Identify which cell holds the provided text, then report its [X, Y] central coordinate. 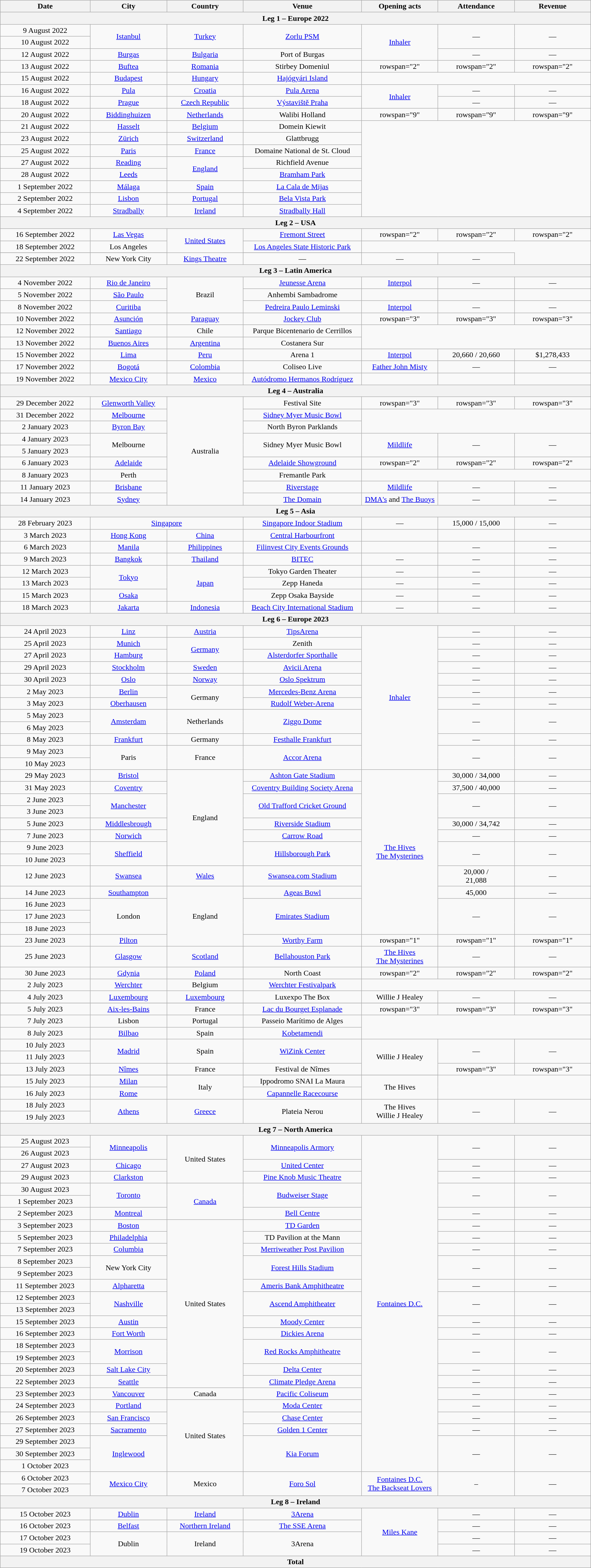
Las Vegas [128, 235]
Osaka [128, 595]
Bela Vista Park [302, 199]
Leeds [128, 175]
China [205, 535]
Avicii Arena [302, 667]
5 July 2023 [45, 1009]
26 August 2023 [45, 1153]
12 March 2023 [45, 571]
Carrow Road [302, 836]
15,000 / 15,000 [476, 523]
10 May 2023 [45, 764]
Swansea [128, 876]
15 March 2023 [45, 595]
2 January 2023 [45, 427]
Ziggo Dome [302, 721]
20,660 / 20,660 [476, 355]
Tokyo [128, 577]
7 July 2023 [45, 1021]
São Paulo [128, 295]
Leg 5 – Asia [295, 511]
19 July 2023 [45, 1117]
45,000 [476, 892]
Bramham Park [302, 175]
Glasgow [128, 957]
Attendance [476, 6]
Worthy Farm [302, 940]
2 September 2022 [45, 199]
Plateia Nerou [302, 1111]
18 March 2023 [45, 607]
Zürich [128, 138]
Aix-les-Bains [128, 1009]
24 September 2023 [45, 1406]
Santiago [128, 331]
Croatia [205, 90]
Moda Center [302, 1406]
DMA's and The Buoys [400, 499]
Jockey Club [302, 319]
4 January 2023 [45, 439]
Leg 7 – North America [295, 1129]
Milan [128, 1081]
Indonesia [205, 607]
Chicago [128, 1165]
1 September 2022 [45, 187]
Stradbally Hall [302, 211]
8 September 2023 [45, 1261]
Merriweather Post Pavilion [302, 1249]
23 September 2023 [45, 1394]
Budweiser Stage [302, 1195]
Chile [205, 331]
Austin [128, 1322]
15 November 2022 [45, 355]
Bellahouston Park [302, 957]
Pacific Coliseum [302, 1394]
San Francisco [128, 1418]
10 August 2022 [45, 42]
Filinvest City Events Grounds [302, 547]
Opening acts [400, 6]
Budapest [128, 78]
12 November 2022 [45, 331]
1 October 2023 [45, 1466]
Kings Theatre [205, 259]
30 September 2023 [45, 1454]
Pula [128, 90]
Salt Lake City [128, 1370]
Buftea [128, 66]
8 July 2023 [45, 1033]
Hasselt [128, 126]
Fontaines D.C.The Backseat Lovers [400, 1484]
13 September 2023 [45, 1309]
BITEC [302, 559]
14 January 2023 [45, 499]
Luxexpo The Box [302, 997]
26 September 2023 [45, 1418]
16 July 2023 [45, 1093]
8 May 2023 [45, 740]
Old Trafford Cricket Ground [302, 806]
Passeio Marítimo de Alges [302, 1021]
Mercedes-Benz Arena [302, 691]
Domein Kiewit [302, 126]
Brazil [205, 295]
Leg 3 – Latin America [295, 271]
Morrison [128, 1352]
Delta Center [302, 1370]
Nashville [128, 1303]
Turkey [205, 36]
Chase Center [302, 1418]
Alpharetta [128, 1285]
Hong Kong [128, 535]
Zepp Haneda [302, 583]
11 September 2023 [45, 1285]
Rudolf Weber-Arena [302, 703]
31 May 2023 [45, 788]
Riverside Stadium [302, 824]
17 October 2023 [45, 1538]
Montreal [128, 1213]
Sheffield [128, 854]
Beach City International Stadium [302, 607]
Vancouver [128, 1394]
Rome [128, 1093]
30 August 2023 [45, 1189]
18 September 2022 [45, 247]
North Byron Parklands [302, 427]
Colombia [205, 367]
9 March 2023 [45, 559]
Philippines [205, 547]
2 May 2023 [45, 691]
Northern Ireland [205, 1526]
Werchter [128, 985]
Byron Bay [128, 427]
19 November 2022 [45, 379]
Werchter Festivalpark [302, 985]
Japan [205, 583]
Capannelle Racecourse [302, 1093]
30 April 2023 [45, 679]
Scotland [205, 957]
Australia [205, 451]
Father John Misty [400, 367]
3 June 2023 [45, 812]
Parque Bicentenario de Cerrillos [302, 331]
Central Harbourfront [302, 535]
9 May 2023 [45, 752]
The HivesWillie J Healey [400, 1111]
Accor Arena [302, 758]
Výstaviště Praha [302, 102]
Ippodromo SNAI La Maura [302, 1081]
The SSE Arena [302, 1526]
Curitiba [128, 307]
Bilbao [128, 1033]
Zepp Osaka Bayside [302, 595]
24 April 2023 [45, 631]
Zorlu PSM [302, 36]
29 May 2023 [45, 776]
Peru [205, 355]
Asunción [128, 319]
16 June 2023 [45, 904]
Bristol [128, 776]
Oslo [128, 679]
Autódromo Hermanos Rodríguez [302, 379]
2 September 2023 [45, 1213]
Austria [205, 631]
5 May 2023 [45, 715]
12 September 2023 [45, 1297]
Portland [128, 1406]
5 September 2023 [45, 1237]
19 September 2023 [45, 1358]
Sydney [128, 499]
Leg 8 – Ireland [295, 1502]
Arena 1 [302, 355]
Greece [205, 1111]
5 June 2023 [45, 824]
15 October 2023 [45, 1514]
27 September 2023 [45, 1430]
Walibi Holland [302, 114]
19 October 2023 [45, 1550]
4 November 2022 [45, 283]
Singapore Indoor Stadium [302, 523]
Burgas [128, 54]
Argentina [205, 343]
Singapore [167, 523]
Glenworth Valley [128, 403]
28 February 2023 [45, 523]
Ashton Gate Stadium [302, 776]
Munich [128, 643]
Seattle [128, 1382]
Domaine National de St. Cloud [302, 151]
Hamburg [128, 655]
The Hives [400, 1087]
Linz [128, 631]
Fremont Street [302, 235]
Pula Arena [302, 90]
Stockholm [128, 667]
15 August 2022 [45, 78]
18 July 2023 [45, 1105]
Oberhausen [128, 703]
Sweden [205, 667]
Jakarta [128, 607]
Moody Center [302, 1322]
Richfield Avenue [302, 163]
Rio de Janeiro [128, 283]
9 September 2023 [45, 1273]
Switzerland [205, 138]
15 July 2023 [45, 1081]
29 December 2022 [45, 403]
20 August 2022 [45, 114]
Adelaide [128, 463]
22 September 2023 [45, 1382]
Leg 2 – USA [295, 223]
Prague [128, 102]
10 July 2023 [45, 1045]
13 August 2022 [45, 66]
Kobetamendi [302, 1033]
14 June 2023 [45, 892]
Málaga [128, 187]
5 January 2023 [45, 451]
Toronto [128, 1195]
Czech Republic [205, 102]
Coventry [128, 788]
Berlin [128, 691]
Bulgaria [205, 54]
Country [205, 6]
20 September 2023 [45, 1370]
Adelaide Showground [302, 463]
17 June 2023 [45, 916]
Sacramento [128, 1430]
6 May 2023 [45, 727]
4 September 2022 [45, 211]
25 June 2023 [45, 957]
Bogotá [128, 367]
21 August 2022 [45, 126]
Italy [205, 1087]
10 November 2022 [45, 319]
16 August 2022 [45, 90]
Ageas Bowl [302, 892]
13 November 2022 [45, 343]
Manchester [128, 806]
Bell Centre [302, 1213]
Leg 4 – Australia [295, 391]
30 June 2023 [45, 973]
Foro Sol [302, 1484]
Los Angeles [128, 247]
Red Rocks Amphitheatre [302, 1352]
Poland [205, 973]
Riverstage [302, 487]
3 May 2023 [45, 703]
28 August 2022 [45, 175]
29 August 2023 [45, 1177]
Nîmes [128, 1069]
Biddinghuizen [128, 114]
Venue [302, 6]
25 August 2022 [45, 151]
$1,278,433 [552, 355]
8 November 2022 [45, 307]
Columbia [128, 1249]
12 August 2022 [45, 54]
TD Pavilion at the Mann [302, 1237]
Brisbane [128, 487]
6 January 2023 [45, 463]
9 August 2022 [45, 30]
Fremantle Park [302, 475]
Fontaines D.C. [400, 1304]
8 January 2023 [45, 475]
7 October 2023 [45, 1490]
Lac du Bourget Esplanade [302, 1009]
Perth [128, 475]
Buenos Aires [128, 343]
29 September 2023 [45, 1442]
Tokyo Garden Theater [302, 571]
23 August 2022 [45, 138]
Inglewood [128, 1454]
Wales [205, 876]
Thailand [205, 559]
Bangkok [128, 559]
Gdynia [128, 973]
Total [295, 1562]
Hungary [205, 78]
3 March 2023 [45, 535]
31 December 2022 [45, 415]
Fort Worth [128, 1334]
Pine Knob Music Theatre [302, 1177]
29 April 2023 [45, 667]
Leg 6 – Europe 2023 [295, 619]
4 July 2023 [45, 997]
London [128, 916]
25 August 2023 [45, 1141]
Golden 1 Center [302, 1430]
Frankfurt [128, 740]
Romania [205, 66]
Forest Hills Stadium [302, 1267]
Hillsborough Park [302, 854]
Madrid [128, 1051]
6 March 2023 [45, 547]
6 October 2023 [45, 1478]
United Center [302, 1165]
Ascend Amphitheater [302, 1303]
18 August 2022 [45, 102]
13 March 2023 [45, 583]
The Domain [302, 499]
Climate Pledge Arena [302, 1382]
22 September 2022 [45, 259]
27 April 2023 [45, 655]
Costanera Sur [302, 343]
Norway [205, 679]
Date [45, 6]
Hajógyári Island [302, 78]
12 June 2023 [45, 876]
16 October 2023 [45, 1526]
Coventry Building Society Arena [302, 788]
Dickies Arena [302, 1334]
3 September 2023 [45, 1225]
Istanbul [128, 36]
27 August 2022 [45, 163]
Reading [128, 163]
2 June 2023 [45, 800]
10 June 2023 [45, 860]
30,000 / 34,742 [476, 824]
Festival Site [302, 403]
18 September 2023 [45, 1346]
Los Angeles State Historic Park [302, 247]
Southampton [128, 892]
1 September 2023 [45, 1201]
Jeunesse Arena [302, 283]
TipsArena [302, 631]
Anhembi Sambadrome [302, 295]
City [128, 6]
23 June 2023 [45, 940]
Festhalle Frankfurt [302, 740]
Alsterdorfer Sporthalle [302, 655]
Philadelphia [128, 1237]
Norwich [128, 836]
18 June 2023 [45, 928]
Swansea.com Stadium [302, 876]
2 July 2023 [45, 985]
La Cala de Mijas [302, 187]
25 April 2023 [45, 643]
Kia Forum [302, 1454]
WiZink Center [302, 1051]
30,000 / 34,000 [476, 776]
Revenue [552, 6]
Coliseo Live [302, 367]
Lima [128, 355]
Zenith [302, 643]
27 August 2023 [45, 1165]
7 June 2023 [45, 836]
Clarkston [128, 1177]
– [476, 1484]
Boston [128, 1225]
Leg 1 – Europe 2022 [295, 18]
Port of Burgas [302, 54]
Miles Kane [400, 1532]
TD Garden [302, 1225]
13 July 2023 [45, 1069]
20,000 /21,088 [476, 876]
16 September 2023 [45, 1334]
17 November 2022 [45, 367]
Manila [128, 547]
9 June 2023 [45, 848]
16 September 2022 [45, 235]
Athens [128, 1111]
Pilton [128, 940]
Glattbrugg [302, 138]
Stradbally [128, 211]
Pedreira Paulo Leminski [302, 307]
Festival de Nîmes [302, 1069]
Minneapolis Armory [302, 1147]
15 September 2023 [45, 1322]
North Coast [302, 973]
Paraguay [205, 319]
11 July 2023 [45, 1057]
Minneapolis [128, 1147]
Stirbey Domeniul [302, 66]
11 January 2023 [45, 487]
Middlesbrough [128, 824]
Amsterdam [128, 721]
Belfast [128, 1526]
Oslo Spektrum [302, 679]
Ameris Bank Amphitheatre [302, 1285]
7 September 2023 [45, 1249]
Emirates Stadium [302, 916]
5 November 2022 [45, 295]
37,500 / 40,000 [476, 788]
